Locate the cell with the specified text and output its (x, y) center coordinate. 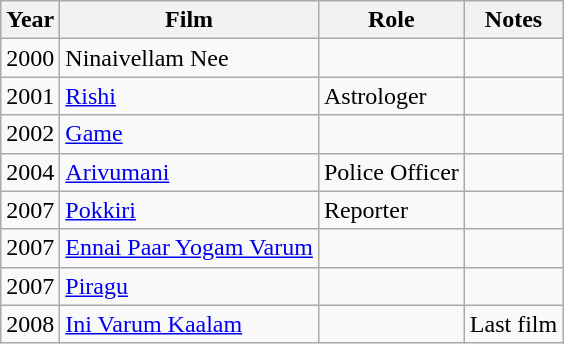
2001 (30, 96)
Pokkiri (190, 210)
Reporter (391, 210)
Astrologer (391, 96)
Arivumani (190, 172)
Film (190, 20)
2000 (30, 58)
2004 (30, 172)
Rishi (190, 96)
Year (30, 20)
Piragu (190, 286)
Police Officer (391, 172)
Ini Varum Kaalam (190, 324)
Notes (513, 20)
2008 (30, 324)
2002 (30, 134)
Role (391, 20)
Last film (513, 324)
Game (190, 134)
Ninaivellam Nee (190, 58)
Ennai Paar Yogam Varum (190, 248)
